Detect which cell encompasses the target text, then output its (X, Y) center coordinate. 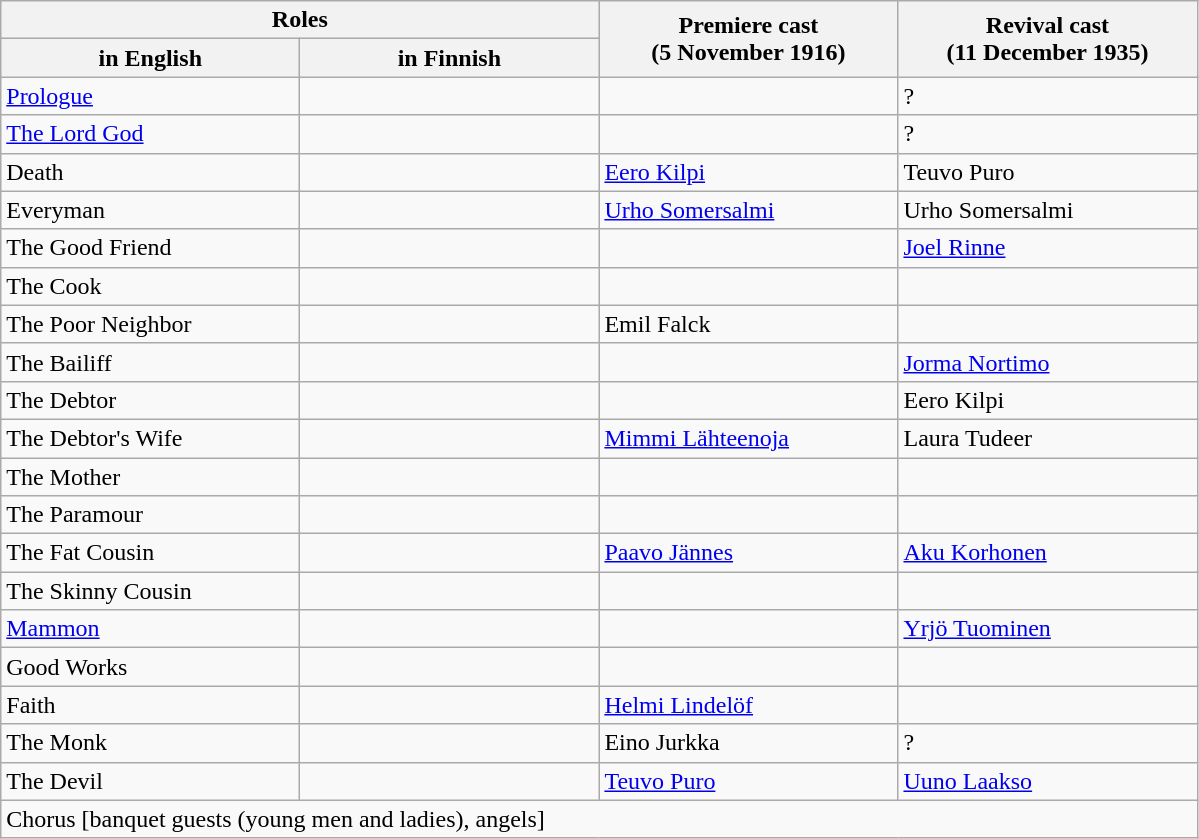
Uuno Laakso (1048, 781)
Good Works (150, 667)
Aku Korhonen (1048, 553)
Faith (150, 705)
The Bailiff (150, 362)
The Lord God (150, 134)
Paavo Jännes (748, 553)
Mammon (150, 629)
Premiere cast(5 November 1916) (748, 39)
Emil Falck (748, 324)
Mimmi Lähteenoja (748, 438)
Joel Rinne (1048, 248)
Yrjö Tuominen (1048, 629)
The Debtor (150, 400)
Revival cast(11 December 1935) (1048, 39)
Eino Jurkka (748, 743)
Everyman (150, 210)
The Good Friend (150, 248)
Prologue (150, 96)
The Mother (150, 477)
The Monk (150, 743)
Helmi Lindelöf (748, 705)
The Devil (150, 781)
The Skinny Cousin (150, 591)
The Debtor's Wife (150, 438)
in English (150, 58)
Laura Tudeer (1048, 438)
The Paramour (150, 515)
The Cook (150, 286)
The Poor Neighbor (150, 324)
in Finnish (450, 58)
Roles (300, 20)
Chorus [banquet guests (young men and ladies), angels] (599, 819)
The Fat Cousin (150, 553)
Death (150, 172)
Jorma Nortimo (1048, 362)
